Return [X, Y] of the center of cell containing provided text 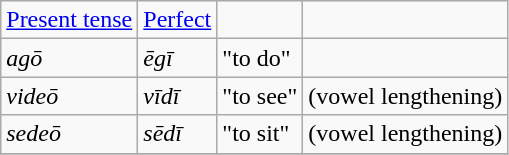
"to see" [260, 96]
Present tense [70, 20]
"to sit" [260, 134]
Perfect [178, 20]
videō [70, 96]
sedeō [70, 134]
vīdī [178, 96]
ēgī [178, 58]
agō [70, 58]
sēdī [178, 134]
"to do" [260, 58]
